Identify which cell holds the provided text, then report its [x, y] central coordinate. 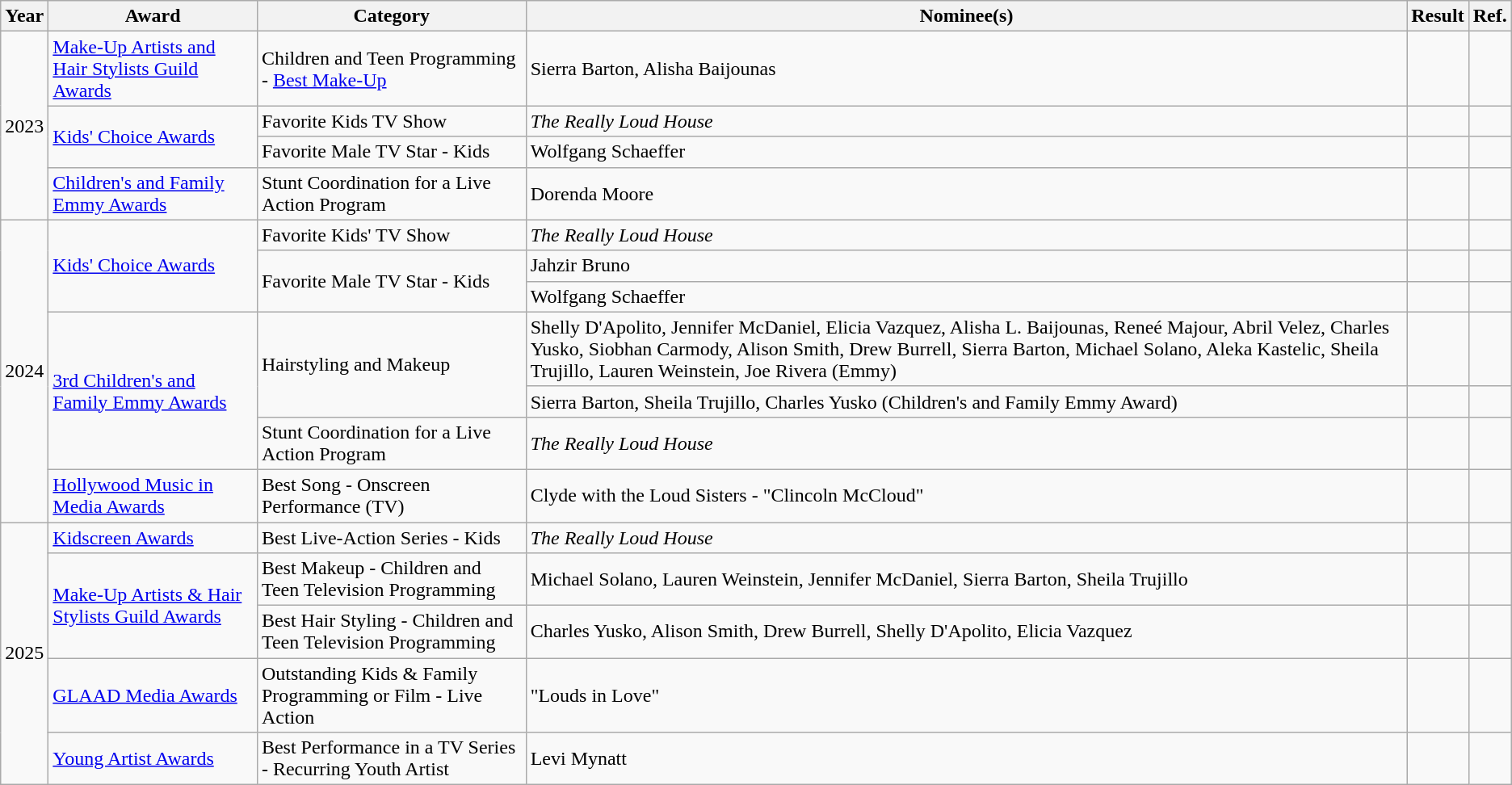
GLAAD Media Awards [153, 695]
Hairstyling and Makeup [391, 364]
Young Artist Awards [153, 759]
Clyde with the Loud Sisters - "Clincoln McCloud" [966, 496]
Ref. [1489, 16]
Michael Solano, Lauren Weinstein, Jennifer McDaniel, Sierra Barton, Sheila Trujillo [966, 580]
Nominee(s) [966, 16]
Dorenda Moore [966, 194]
Hollywood Music in Media Awards [153, 496]
Best Performance in a TV Series - Recurring Youth Artist [391, 759]
Kidscreen Awards [153, 537]
Sierra Barton, Alisha Baijounas [966, 69]
Best Makeup - Children and Teen Television Programming [391, 580]
Make-Up Artists and Hair Stylists Guild Awards [153, 69]
Levi Mynatt [966, 759]
Favorite Kids TV Show [391, 121]
Best Live-Action Series - Kids [391, 537]
Children and Teen Programming - Best Make-Up [391, 69]
"Louds in Love" [966, 695]
Category [391, 16]
2023 [24, 126]
2025 [24, 653]
Make-Up Artists & Hair Stylists Guild Awards [153, 606]
Result [1438, 16]
Year [24, 16]
Jahzir Bruno [966, 266]
Best Hair Styling - Children and Teen Television Programming [391, 632]
Sierra Barton, Sheila Trujillo, Charles Yusko (Children's and Family Emmy Award) [966, 401]
Award [153, 16]
3rd Children's and Family Emmy Awards [153, 391]
Children's and Family Emmy Awards [153, 194]
Charles Yusko, Alison Smith, Drew Burrell, Shelly D'Apolito, Elicia Vazquez [966, 632]
2024 [24, 371]
Outstanding Kids & Family Programming or Film - Live Action [391, 695]
Favorite Kids' TV Show [391, 235]
Best Song - Onscreen Performance (TV) [391, 496]
